Provide the (x, y) coordinate of the cell's center where the given text is located.  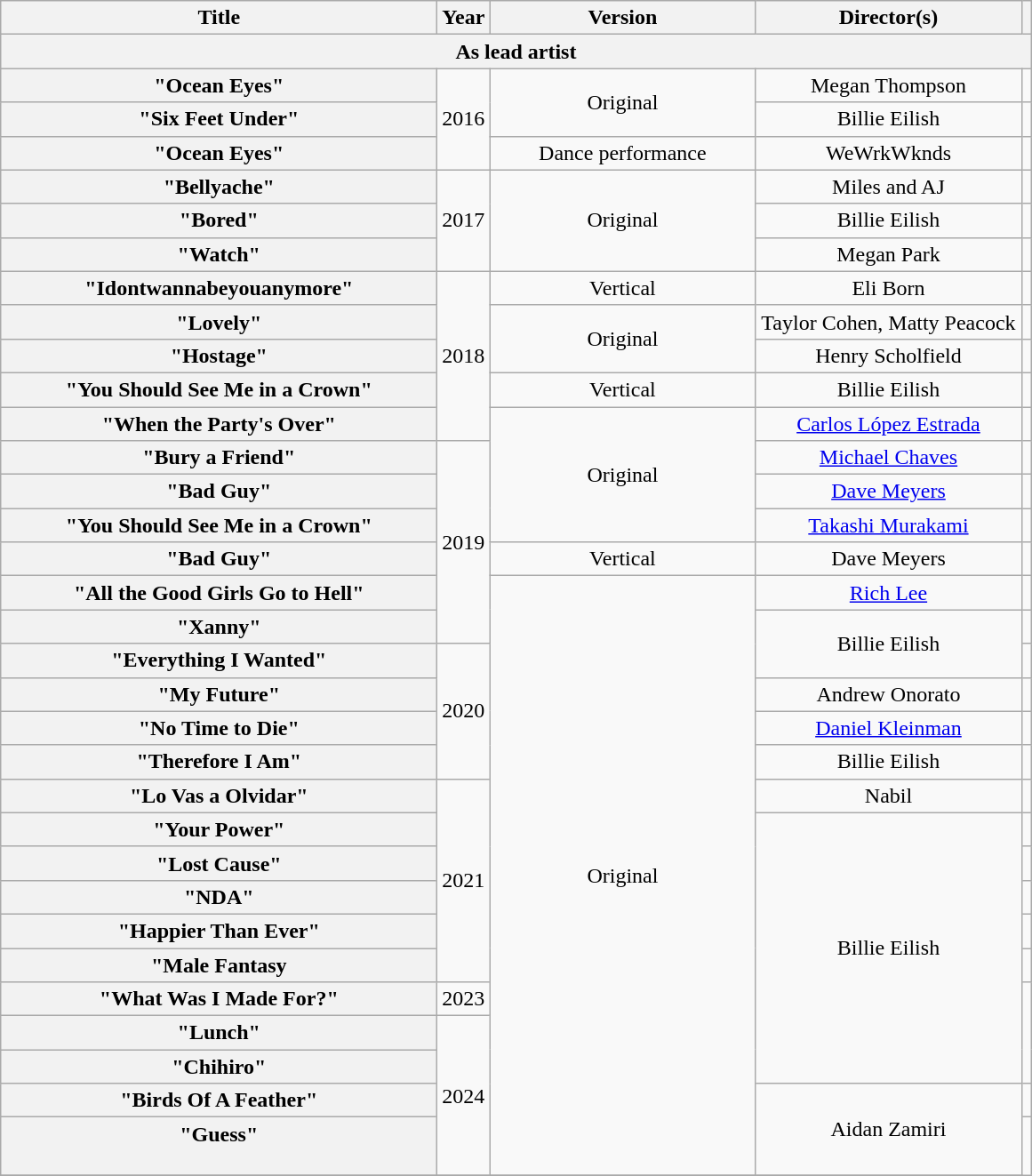
"Watch" (219, 254)
"Everything I Wanted" (219, 660)
"NDA" (219, 897)
2020 (464, 711)
"All the Good Girls Go to Hell" (219, 593)
"Bellyache" (219, 187)
Henry Scholfield (889, 356)
"When the Party's Over" (219, 424)
"Therefore I Am" (219, 762)
As lead artist (516, 52)
Daniel Kleinman (889, 728)
"Chihiro" (219, 1067)
"Lovely" (219, 322)
"Bored" (219, 220)
2018 (464, 356)
Director(s) (889, 18)
Title (219, 18)
WeWrkWknds (889, 153)
Version (622, 18)
2017 (464, 220)
"Bury a Friend" (219, 458)
Miles and AJ (889, 187)
"Guess" (219, 1147)
2024 (464, 1095)
Megan Park (889, 254)
2016 (464, 119)
2023 (464, 999)
Eli Born (889, 288)
"Hostage" (219, 356)
"Lo Vas a Olvidar" (219, 796)
"Happier Than Ever" (219, 931)
Takashi Murakami (889, 525)
"Xanny" (219, 627)
2021 (464, 880)
"Birds Of A Feather" (219, 1100)
"Lunch" (219, 1033)
Rich Lee (889, 593)
Taylor Cohen, Matty Peacock (889, 322)
Aidan Zamiri (889, 1129)
Year (464, 18)
"Six Feet Under" (219, 119)
"No Time to Die" (219, 728)
"Idontwannabeyouanymore" (219, 288)
Nabil (889, 796)
Carlos López Estrada (889, 424)
"My Future" (219, 694)
2019 (464, 542)
"Male Fantasy (219, 964)
Andrew Onorato (889, 694)
"Lost Cause" (219, 863)
Dance performance (622, 153)
Michael Chaves (889, 458)
Megan Thompson (889, 85)
"What Was I Made For?" (219, 999)
"Your Power" (219, 829)
